Capture the cell that displays the provided text and extract its (x, y) central coordinate. 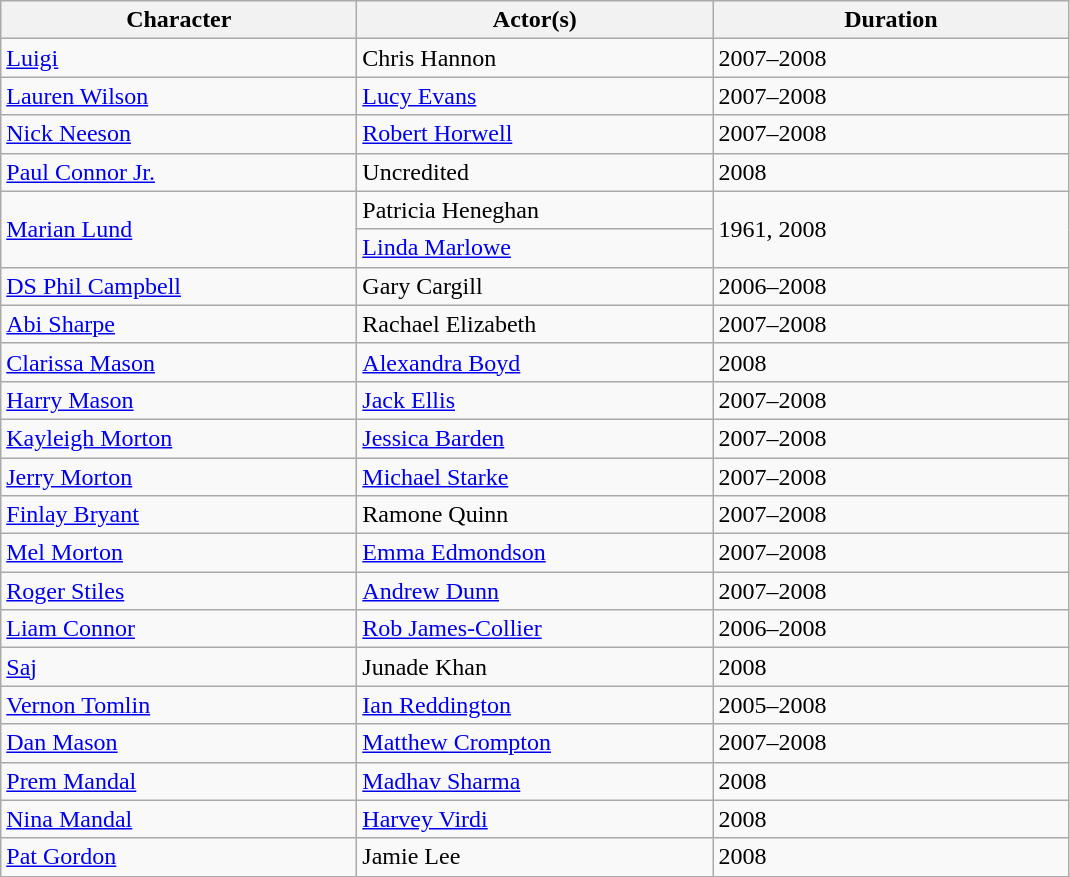
Jessica Barden (535, 438)
Gary Cargill (535, 286)
2005–2008 (891, 705)
Kayleigh Morton (179, 438)
Harry Mason (179, 400)
Saj (179, 667)
Actor(s) (535, 20)
Chris Hannon (535, 58)
Junade Khan (535, 667)
Lucy Evans (535, 96)
Ramone Quinn (535, 515)
Andrew Dunn (535, 591)
Liam Connor (179, 629)
1961, 2008 (891, 229)
Rachael Elizabeth (535, 324)
Patricia Heneghan (535, 210)
Nick Neeson (179, 134)
Dan Mason (179, 743)
Vernon Tomlin (179, 705)
Nina Mandal (179, 819)
DS Phil Campbell (179, 286)
Marian Lund (179, 229)
Mel Morton (179, 553)
Madhav Sharma (535, 781)
Linda Marlowe (535, 248)
Prem Mandal (179, 781)
Luigi (179, 58)
Duration (891, 20)
Ian Reddington (535, 705)
Paul Connor Jr. (179, 172)
Robert Horwell (535, 134)
Lauren Wilson (179, 96)
Pat Gordon (179, 857)
Jack Ellis (535, 400)
Matthew Crompton (535, 743)
Character (179, 20)
Jamie Lee (535, 857)
Clarissa Mason (179, 362)
Michael Starke (535, 477)
Abi Sharpe (179, 324)
Alexandra Boyd (535, 362)
Uncredited (535, 172)
Roger Stiles (179, 591)
Harvey Virdi (535, 819)
Rob James-Collier (535, 629)
Emma Edmondson (535, 553)
Finlay Bryant (179, 515)
Jerry Morton (179, 477)
